Pinpoint the cell where the given text exists, returning its (x, y) midpoint coordinate. 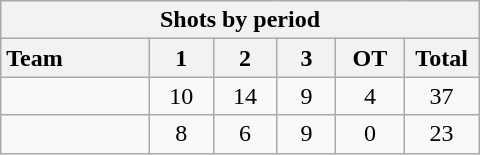
3 (306, 58)
1 (181, 58)
2 (245, 58)
Shots by period (240, 20)
4 (370, 96)
10 (181, 96)
37 (442, 96)
6 (245, 134)
Team (76, 58)
23 (442, 134)
OT (370, 58)
14 (245, 96)
Total (442, 58)
8 (181, 134)
0 (370, 134)
